Output the (X, Y) coordinate of the center of the cell containing the given text.  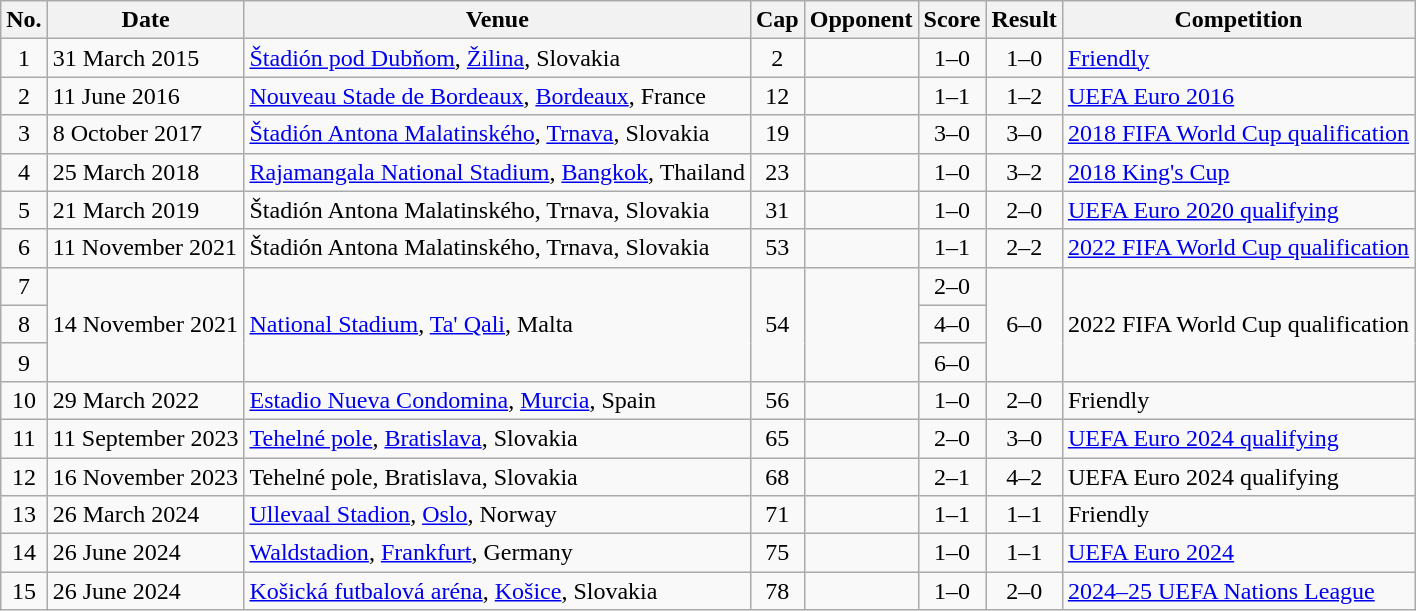
Date (146, 20)
31 March 2015 (146, 58)
71 (777, 515)
11 September 2023 (146, 438)
2–1 (952, 477)
8 (24, 324)
10 (24, 400)
Waldstadion, Frankfurt, Germany (498, 553)
5 (24, 210)
Štadión pod Dubňom, Žilina, Slovakia (498, 58)
UEFA Euro 2020 qualifying (1238, 210)
14 November 2021 (146, 324)
25 March 2018 (146, 172)
Competition (1238, 20)
65 (777, 438)
Estadio Nueva Condomina, Murcia, Spain (498, 400)
Rajamangala National Stadium, Bangkok, Thailand (498, 172)
No. (24, 20)
4–0 (952, 324)
14 (24, 553)
16 November 2023 (146, 477)
Result (1024, 20)
UEFA Euro 2016 (1238, 96)
2018 FIFA World Cup qualification (1238, 134)
78 (777, 591)
2024–25 UEFA Nations League (1238, 591)
19 (777, 134)
1–2 (1024, 96)
Score (952, 20)
11 June 2016 (146, 96)
15 (24, 591)
1 (24, 58)
54 (777, 324)
Ullevaal Stadion, Oslo, Norway (498, 515)
2018 King's Cup (1238, 172)
Nouveau Stade de Bordeaux, Bordeaux, France (498, 96)
68 (777, 477)
29 March 2022 (146, 400)
11 (24, 438)
31 (777, 210)
4–2 (1024, 477)
2–2 (1024, 248)
3–2 (1024, 172)
4 (24, 172)
13 (24, 515)
23 (777, 172)
Košická futbalová aréna, Košice, Slovakia (498, 591)
56 (777, 400)
3 (24, 134)
UEFA Euro 2024 (1238, 553)
21 March 2019 (146, 210)
6 (24, 248)
National Stadium, Ta' Qali, Malta (498, 324)
Venue (498, 20)
Opponent (861, 20)
53 (777, 248)
11 November 2021 (146, 248)
26 March 2024 (146, 515)
75 (777, 553)
7 (24, 286)
8 October 2017 (146, 134)
9 (24, 362)
Cap (777, 20)
